Extract the (X, Y) coordinate from the center of the cell holding the provided text.  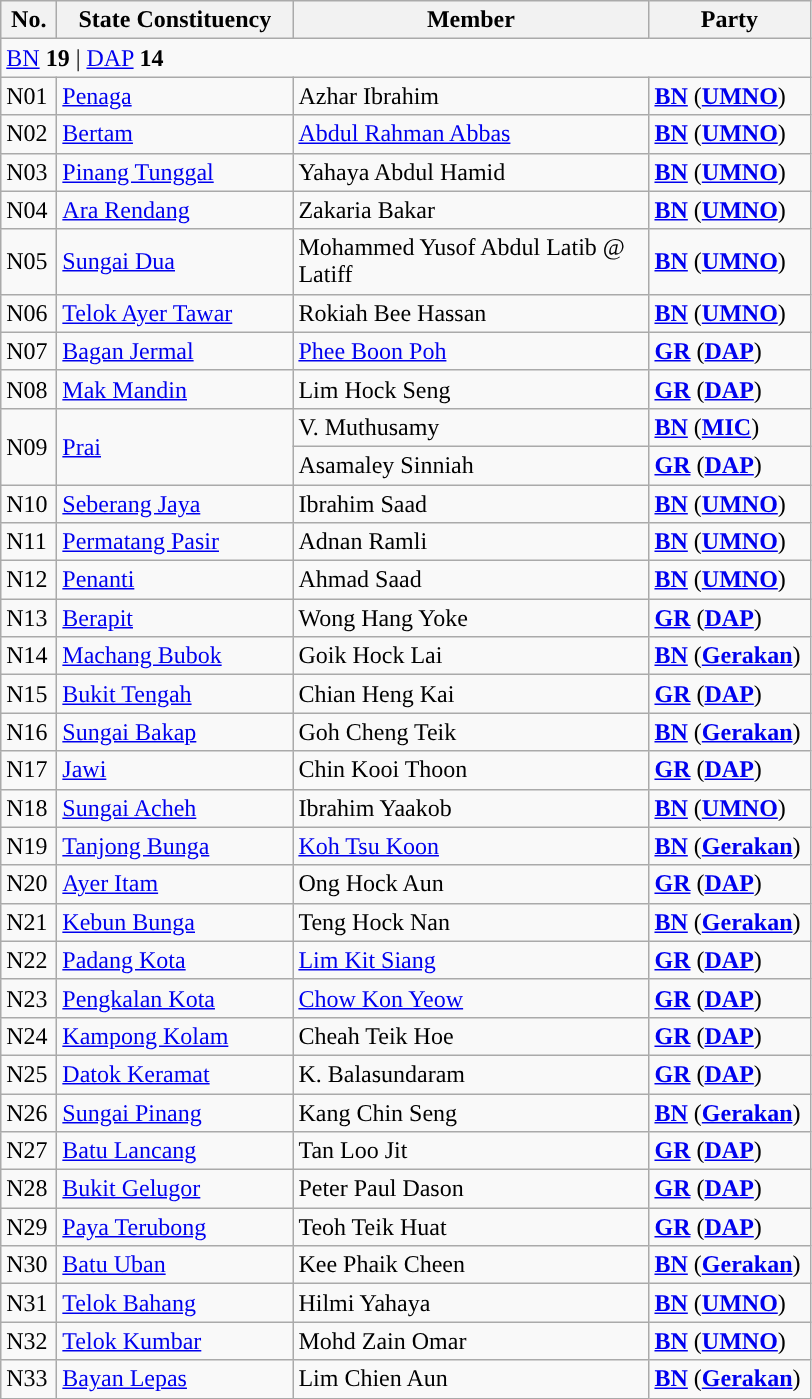
Penaga (175, 96)
BN 19 | DAP 14 (406, 58)
N20 (29, 884)
Sungai Dua (175, 262)
Kang Chin Seng (471, 1113)
Wong Hang Yoke (471, 618)
N11 (29, 542)
Lim Chien Aun (471, 1379)
N17 (29, 770)
Datok Keramat (175, 1074)
Ahmad Saad (471, 580)
Adnan Ramli (471, 542)
Teng Hock Nan (471, 922)
N29 (29, 1227)
N01 (29, 96)
N03 (29, 172)
N14 (29, 656)
Asamaley Sinniah (471, 465)
BN (MIC) (730, 427)
Permatang Pasir (175, 542)
Batu Lancang (175, 1151)
N10 (29, 503)
N16 (29, 732)
N06 (29, 313)
Chow Kon Yeow (471, 998)
N33 (29, 1379)
N15 (29, 694)
Tanjong Bunga (175, 846)
Seberang Jaya (175, 503)
State Constituency (175, 20)
Mohd Zain Omar (471, 1341)
Kebun Bunga (175, 922)
Machang Bubok (175, 656)
Party (730, 20)
Bagan Jermal (175, 351)
N27 (29, 1151)
N28 (29, 1189)
Kampong Kolam (175, 1036)
Telok Bahang (175, 1303)
N22 (29, 960)
N24 (29, 1036)
Ibrahim Yaakob (471, 808)
Penanti (175, 580)
N26 (29, 1113)
Sungai Pinang (175, 1113)
N31 (29, 1303)
Kee Phaik Cheen (471, 1265)
N32 (29, 1341)
Mak Mandin (175, 389)
Pinang Tunggal (175, 172)
Member (471, 20)
Lim Hock Seng (471, 389)
Chian Heng Kai (471, 694)
Bertam (175, 134)
Abdul Rahman Abbas (471, 134)
Berapit (175, 618)
Telok Ayer Tawar (175, 313)
Padang Kota (175, 960)
Peter Paul Dason (471, 1189)
Ibrahim Saad (471, 503)
Bukit Gelugor (175, 1189)
Ong Hock Aun (471, 884)
Mohammed Yusof Abdul Latib @ Latiff (471, 262)
Tan Loo Jit (471, 1151)
N30 (29, 1265)
Azhar Ibrahim (471, 96)
N18 (29, 808)
Zakaria Bakar (471, 210)
N05 (29, 262)
N02 (29, 134)
Ara Rendang (175, 210)
Phee Boon Poh (471, 351)
Goik Hock Lai (471, 656)
N25 (29, 1074)
Cheah Teik Hoe (471, 1036)
N12 (29, 580)
Sungai Acheh (175, 808)
N21 (29, 922)
Sungai Bakap (175, 732)
Jawi (175, 770)
Pengkalan Kota (175, 998)
N13 (29, 618)
Prai (175, 446)
Yahaya Abdul Hamid (471, 172)
N07 (29, 351)
Telok Kumbar (175, 1341)
Paya Terubong (175, 1227)
Bukit Tengah (175, 694)
Lim Kit Siang (471, 960)
N19 (29, 846)
Chin Kooi Thoon (471, 770)
Koh Tsu Koon (471, 846)
Goh Cheng Teik (471, 732)
Hilmi Yahaya (471, 1303)
N08 (29, 389)
N09 (29, 446)
Rokiah Bee Hassan (471, 313)
K. Balasundaram (471, 1074)
Batu Uban (175, 1265)
Ayer Itam (175, 884)
Teoh Teik Huat (471, 1227)
N23 (29, 998)
N04 (29, 210)
V. Muthusamy (471, 427)
No. (29, 20)
Bayan Lepas (175, 1379)
